Extract the (x, y) coordinate from the center of the cell holding the provided text.  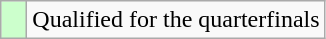
Qualified for the quarterfinals (176, 20)
